Determine the (X, Y) coordinate at the center of the cell enclosing the given text.  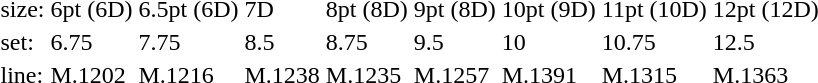
9.5 (454, 42)
10 (548, 42)
8.75 (366, 42)
6.75 (92, 42)
8.5 (282, 42)
7.75 (188, 42)
10.75 (654, 42)
